Pinpoint the cell where the given text exists, returning its [X, Y] midpoint coordinate. 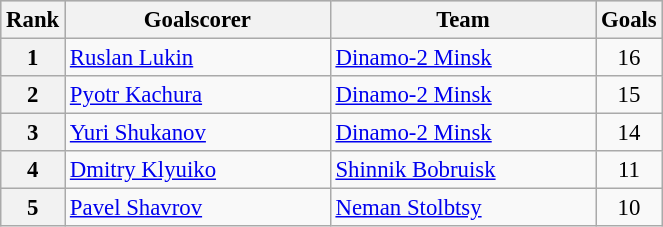
Goalscorer [198, 20]
1 [33, 58]
Pavel Shavrov [198, 208]
14 [629, 133]
2 [33, 95]
11 [629, 170]
3 [33, 133]
10 [629, 208]
Dmitry Klyuiko [198, 170]
Ruslan Lukin [198, 58]
16 [629, 58]
Team [463, 20]
Pyotr Kachura [198, 95]
15 [629, 95]
Neman Stolbtsy [463, 208]
Yuri Shukanov [198, 133]
4 [33, 170]
Goals [629, 20]
5 [33, 208]
Shinnik Bobruisk [463, 170]
Rank [33, 20]
